Provide the [x, y] coordinate of the cell's center where the given text is located.  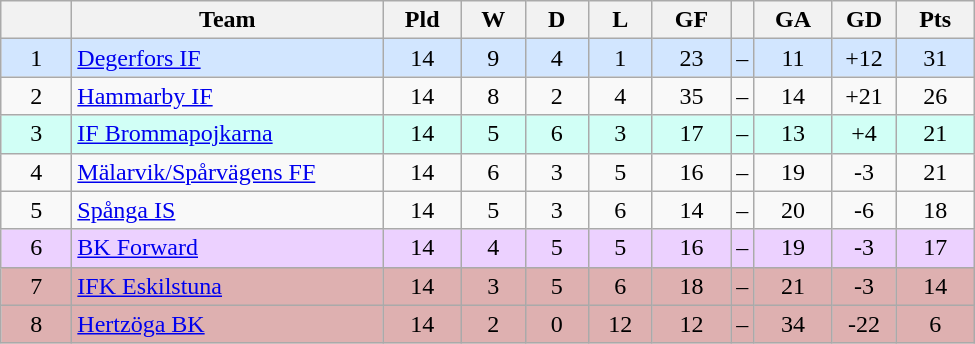
Team [228, 20]
Degerfors IF [228, 58]
31 [936, 58]
11 [794, 58]
20 [794, 210]
+21 [864, 96]
35 [692, 96]
Hertzöga BK [228, 324]
GD [864, 20]
Pld [422, 20]
IFK Eskilstuna [228, 286]
IF Brommapojkarna [228, 134]
13 [794, 134]
Pts [936, 20]
D [557, 20]
-6 [864, 210]
W [493, 20]
GA [794, 20]
0 [557, 324]
Hammarby IF [228, 96]
L [621, 20]
23 [692, 58]
Mälarvik/Spårvägens FF [228, 172]
7 [36, 286]
Spånga IS [228, 210]
34 [794, 324]
26 [936, 96]
+12 [864, 58]
-22 [864, 324]
BK Forward [228, 248]
GF [692, 20]
9 [493, 58]
+4 [864, 134]
